Find where the given text appears and provide that cell's center as [X, Y] coordinate. 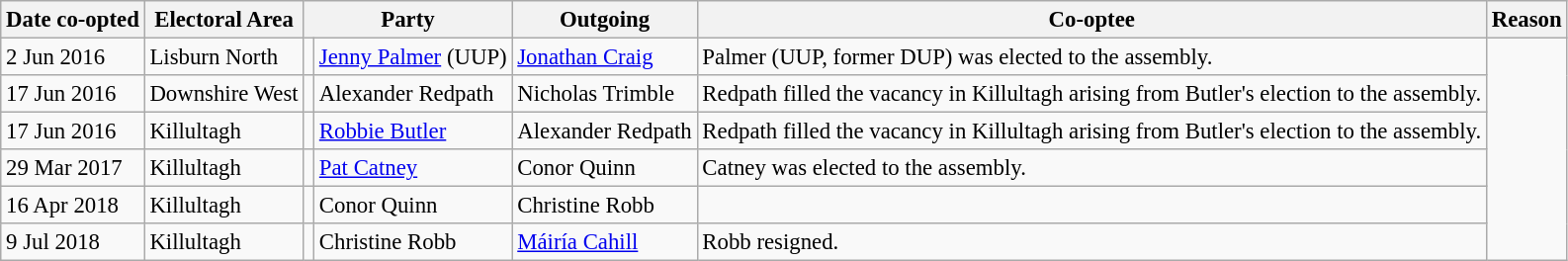
Nicholas Trimble [605, 94]
Electoral Area [223, 20]
Máiría Cahill [605, 242]
Co-optee [1091, 20]
29 Mar 2017 [73, 168]
Outgoing [605, 20]
Robb resigned. [1091, 242]
Downshire West [223, 94]
Reason [1526, 20]
Robbie Butler [413, 131]
Jenny Palmer (UUP) [413, 57]
9 Jul 2018 [73, 242]
2 Jun 2016 [73, 57]
Date co-opted [73, 20]
Jonathan Craig [605, 57]
Pat Catney [413, 168]
Party [407, 20]
Catney was elected to the assembly. [1091, 168]
Lisburn North [223, 57]
Palmer (UUP, former DUP) was elected to the assembly. [1091, 57]
16 Apr 2018 [73, 206]
